Detect which cell encompasses the target text, then output its (X, Y) center coordinate. 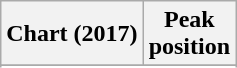
Chart (2017) (72, 34)
Peakposition (189, 34)
